Search for the cell housing the specified text and yield its (X, Y) center coordinate. 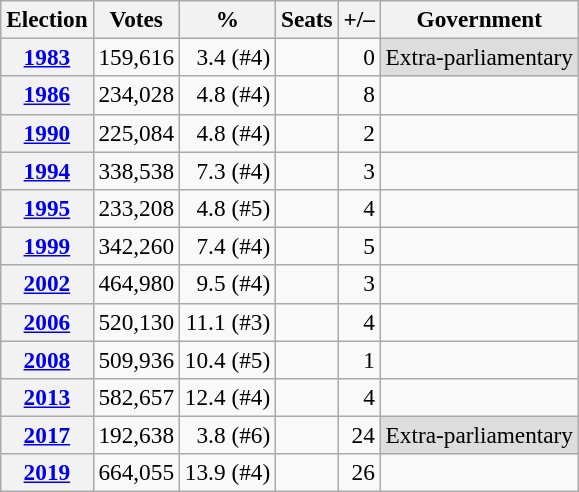
338,538 (136, 170)
10.4 (#5) (227, 359)
2013 (47, 397)
2 (359, 133)
Votes (136, 19)
192,638 (136, 435)
1994 (47, 170)
% (227, 19)
1983 (47, 57)
3.8 (#6) (227, 435)
13.9 (#4) (227, 473)
8 (359, 95)
24 (359, 435)
Election (47, 19)
342,260 (136, 246)
2002 (47, 284)
11.1 (#3) (227, 322)
664,055 (136, 473)
+/– (359, 19)
582,657 (136, 397)
12.4 (#4) (227, 397)
1 (359, 359)
26 (359, 473)
1999 (47, 246)
464,980 (136, 284)
234,028 (136, 95)
2019 (47, 473)
Seats (308, 19)
225,084 (136, 133)
2006 (47, 322)
3.4 (#4) (227, 57)
7.4 (#4) (227, 246)
2017 (47, 435)
509,936 (136, 359)
9.5 (#4) (227, 284)
1990 (47, 133)
520,130 (136, 322)
7.3 (#4) (227, 170)
159,616 (136, 57)
1986 (47, 95)
4.8 (#5) (227, 208)
233,208 (136, 208)
5 (359, 246)
0 (359, 57)
Government (479, 19)
1995 (47, 208)
2008 (47, 359)
